Scan for the cell matching the given text and deliver its [X, Y] coordinate at center. 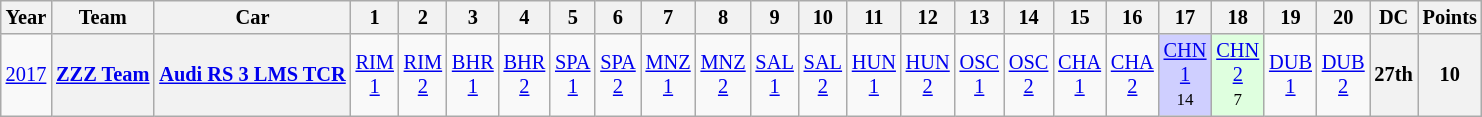
OSC2 [1028, 75]
27th [1394, 75]
16 [1132, 17]
HUN2 [928, 75]
MNZ2 [724, 75]
20 [1344, 17]
BHR2 [525, 75]
2 [423, 17]
12 [928, 17]
RIM1 [375, 75]
3 [473, 17]
Car [252, 17]
BHR1 [473, 75]
Team [102, 17]
8 [724, 17]
RIM2 [423, 75]
19 [1290, 17]
7 [668, 17]
13 [980, 17]
SAL1 [775, 75]
4 [525, 17]
CHA1 [1080, 75]
CHN27 [1238, 75]
9 [775, 17]
DUB2 [1344, 75]
DC [1394, 17]
DUB1 [1290, 75]
Points [1450, 17]
1 [375, 17]
11 [874, 17]
5 [572, 17]
SAL2 [823, 75]
CHA2 [1132, 75]
OSC1 [980, 75]
15 [1080, 17]
18 [1238, 17]
Audi RS 3 LMS TCR [252, 75]
CHN114 [1186, 75]
2017 [26, 75]
17 [1186, 17]
Year [26, 17]
SPA2 [618, 75]
6 [618, 17]
14 [1028, 17]
MNZ1 [668, 75]
SPA1 [572, 75]
ZZZ Team [102, 75]
HUN1 [874, 75]
